Locate the cell with the specified text and output its (X, Y) center coordinate. 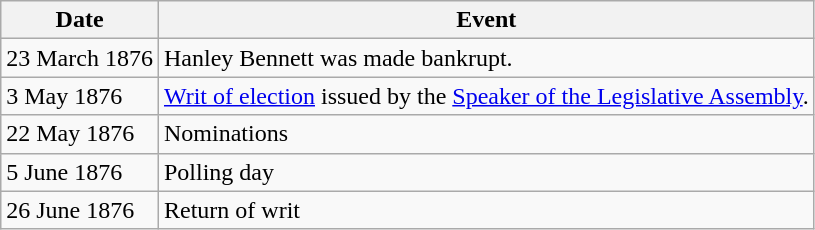
23 March 1876 (80, 58)
22 May 1876 (80, 134)
Hanley Bennett was made bankrupt. (486, 58)
Event (486, 20)
3 May 1876 (80, 96)
Polling day (486, 172)
Writ of election issued by the Speaker of the Legislative Assembly. (486, 96)
5 June 1876 (80, 172)
Return of writ (486, 210)
Nominations (486, 134)
Date (80, 20)
26 June 1876 (80, 210)
